Detect which cell encompasses the target text, then output its (X, Y) center coordinate. 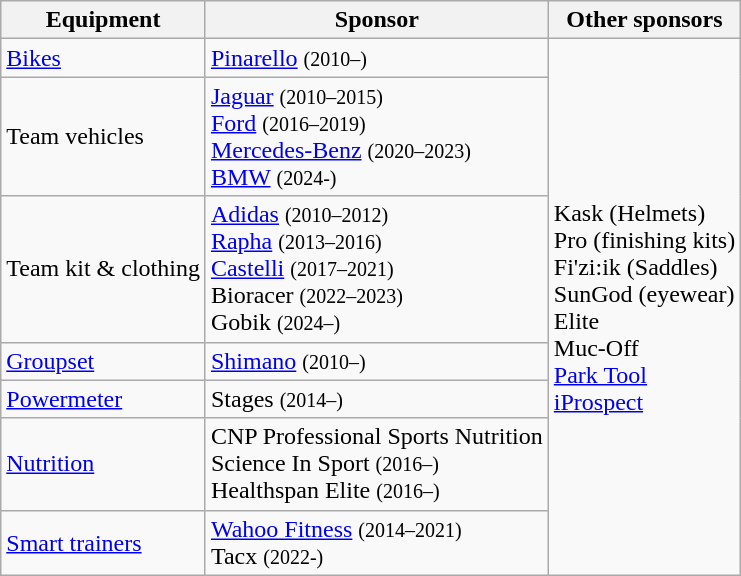
Pinarello (2010–) (376, 58)
Adidas (2010–2012) Rapha (2013–2016) Castelli (2017–2021) Bioracer (2022–2023) Gobik (2024–) (376, 269)
CNP Professional Sports Nutrition Science In Sport (2016–) Healthspan Elite (2016–) (376, 464)
Equipment (104, 20)
Stages (2014–) (376, 399)
Sponsor (376, 20)
Groupset (104, 361)
Other sponsors (644, 20)
Jaguar (2010–2015) Ford (2016–2019) Mercedes-Benz (2020–2023) BMW (2024-) (376, 136)
Team vehicles (104, 136)
Smart trainers (104, 542)
Wahoo Fitness (2014–2021) Tacx (2022-) (376, 542)
Team kit & clothing (104, 269)
Nutrition (104, 464)
Bikes (104, 58)
Shimano (2010–) (376, 361)
Kask (Helmets) Pro (finishing kits) Fi'zi:ik (Saddles) SunGod (eyewear) Elite Muc-Off Park Tool iProspect (644, 307)
Powermeter (104, 399)
